Find where the given text appears and provide that cell's center as (X, Y) coordinate. 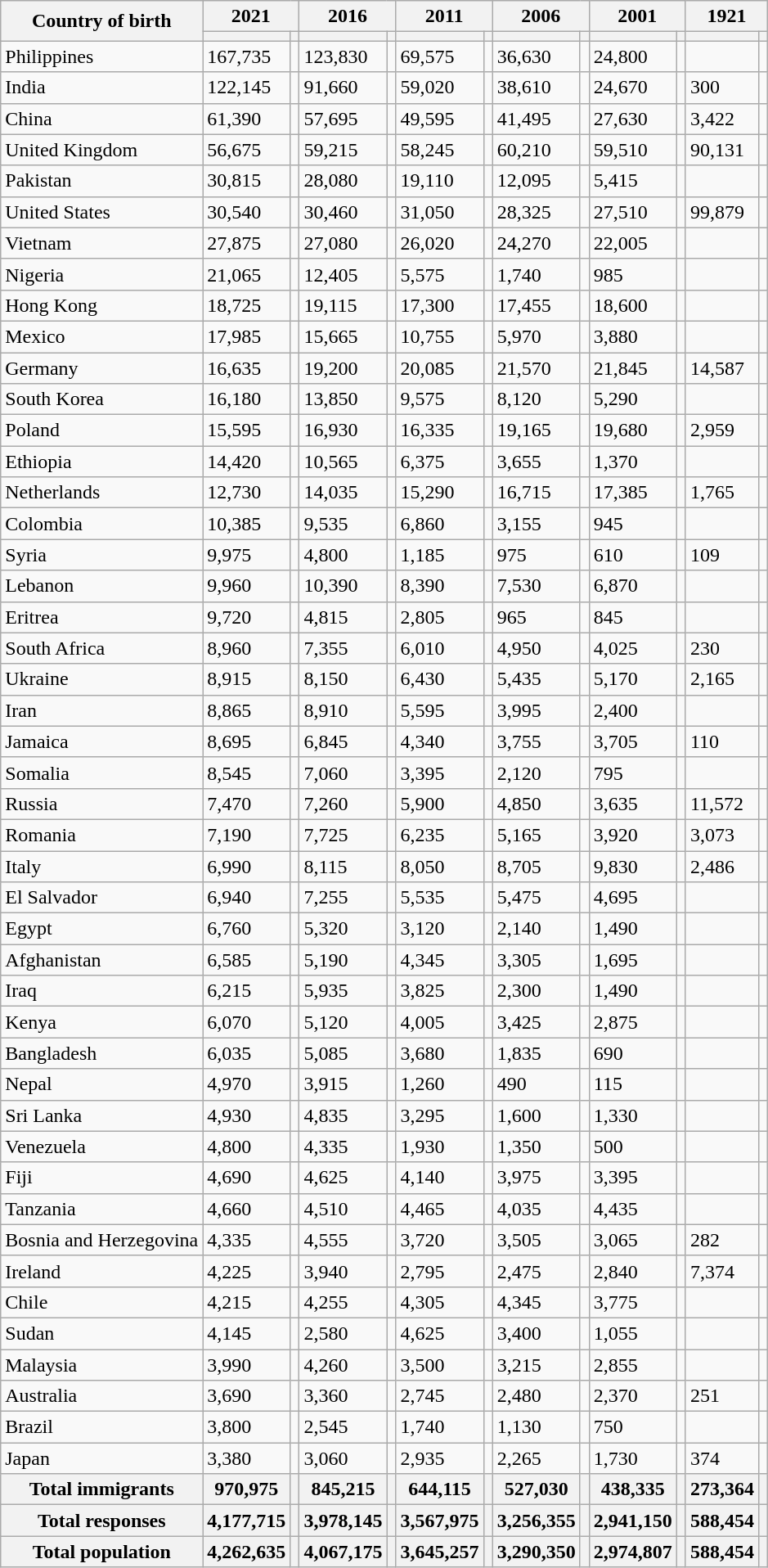
690 (633, 1053)
9,535 (344, 524)
3,635 (633, 804)
4,950 (537, 648)
5,900 (440, 804)
3,422 (721, 119)
17,385 (633, 493)
5,085 (344, 1053)
27,630 (633, 119)
4,690 (247, 1178)
24,270 (537, 243)
2,805 (440, 617)
1,260 (440, 1084)
Sri Lanka (101, 1115)
17,985 (247, 336)
4,005 (440, 1022)
300 (721, 88)
2,959 (721, 430)
27,080 (344, 243)
2,480 (537, 1396)
10,565 (344, 462)
24,800 (633, 56)
3,680 (440, 1053)
19,200 (344, 367)
3,690 (247, 1396)
49,595 (440, 119)
2,370 (633, 1396)
8,865 (247, 710)
Netherlands (101, 493)
5,190 (344, 960)
3,975 (537, 1178)
7,725 (344, 835)
19,115 (344, 305)
Somalia (101, 773)
4,305 (440, 1302)
8,915 (247, 679)
2,840 (633, 1271)
7,355 (344, 648)
10,385 (247, 524)
8,050 (440, 867)
4,695 (633, 898)
41,495 (537, 119)
500 (633, 1147)
5,320 (344, 929)
Total population (101, 1552)
3,400 (537, 1333)
57,695 (344, 119)
5,575 (440, 274)
1,695 (633, 960)
Kenya (101, 1022)
Brazil (101, 1427)
7,374 (721, 1271)
15,290 (440, 493)
United States (101, 212)
1,600 (537, 1115)
11,572 (721, 804)
Iran (101, 710)
8,390 (440, 586)
14,420 (247, 462)
374 (721, 1458)
Country of birth (101, 21)
Fiji (101, 1178)
1,130 (537, 1427)
3,290,350 (537, 1552)
Tanzania (101, 1209)
Venezuela (101, 1147)
18,600 (633, 305)
273,364 (721, 1489)
2011 (444, 16)
31,050 (440, 212)
7,530 (537, 586)
7,190 (247, 835)
18,725 (247, 305)
19,680 (633, 430)
3,825 (440, 991)
22,005 (633, 243)
8,695 (247, 741)
2,120 (537, 773)
Lebanon (101, 586)
5,165 (537, 835)
27,510 (633, 212)
China (101, 119)
5,435 (537, 679)
2016 (348, 16)
945 (633, 524)
60,210 (537, 150)
15,665 (344, 336)
19,165 (537, 430)
Japan (101, 1458)
110 (721, 741)
13,850 (344, 399)
3,915 (344, 1084)
3,775 (633, 1302)
230 (721, 648)
4,850 (537, 804)
5,290 (633, 399)
India (101, 88)
3,655 (537, 462)
167,735 (247, 56)
Vietnam (101, 243)
3,645,257 (440, 1552)
28,080 (344, 181)
17,455 (537, 305)
Romania (101, 835)
4,465 (440, 1209)
16,635 (247, 367)
12,730 (247, 493)
56,675 (247, 150)
8,960 (247, 648)
Australia (101, 1396)
99,879 (721, 212)
24,670 (633, 88)
4,660 (247, 1209)
6,010 (440, 648)
19,110 (440, 181)
4,215 (247, 1302)
15,595 (247, 430)
Bosnia and Herzegovina (101, 1240)
6,860 (440, 524)
Russia (101, 804)
4,435 (633, 1209)
6,585 (247, 960)
3,065 (633, 1240)
21,845 (633, 367)
Philippines (101, 56)
Bangladesh (101, 1053)
16,930 (344, 430)
6,375 (440, 462)
845 (633, 617)
3,995 (537, 710)
8,115 (344, 867)
30,540 (247, 212)
6,215 (247, 991)
845,215 (344, 1489)
1,350 (537, 1147)
3,705 (633, 741)
610 (633, 555)
El Salvador (101, 898)
4,145 (247, 1333)
3,360 (344, 1396)
490 (537, 1084)
United Kingdom (101, 150)
2,140 (537, 929)
3,800 (247, 1427)
Hong Kong (101, 305)
90,131 (721, 150)
1,370 (633, 462)
1,185 (440, 555)
5,970 (537, 336)
4,260 (344, 1364)
5,415 (633, 181)
2,941,150 (633, 1521)
109 (721, 555)
2,795 (440, 1271)
8,545 (247, 773)
3,505 (537, 1240)
3,295 (440, 1115)
3,155 (537, 524)
6,760 (247, 929)
3,500 (440, 1364)
South Korea (101, 399)
5,120 (344, 1022)
3,120 (440, 929)
4,177,715 (247, 1521)
10,390 (344, 586)
438,335 (633, 1489)
4,025 (633, 648)
4,067,175 (344, 1552)
985 (633, 274)
6,235 (440, 835)
7,060 (344, 773)
10,755 (440, 336)
5,170 (633, 679)
2,545 (344, 1427)
1,930 (440, 1147)
1921 (726, 16)
6,070 (247, 1022)
2,300 (537, 991)
36,630 (537, 56)
Nigeria (101, 274)
3,720 (440, 1240)
3,880 (633, 336)
795 (633, 773)
9,960 (247, 586)
4,835 (344, 1115)
2,935 (440, 1458)
965 (537, 617)
4,815 (344, 617)
9,830 (633, 867)
3,990 (247, 1364)
7,260 (344, 804)
14,587 (721, 367)
30,460 (344, 212)
5,935 (344, 991)
Poland (101, 430)
Iraq (101, 991)
2,400 (633, 710)
3,920 (633, 835)
527,030 (537, 1489)
4,262,635 (247, 1552)
38,610 (537, 88)
Pakistan (101, 181)
14,035 (344, 493)
2006 (541, 16)
Egypt (101, 929)
Total immigrants (101, 1489)
6,035 (247, 1053)
2,475 (537, 1271)
3,567,975 (440, 1521)
2,580 (344, 1333)
20,085 (440, 367)
4,140 (440, 1178)
Ethiopia (101, 462)
Sudan (101, 1333)
9,575 (440, 399)
6,870 (633, 586)
26,020 (440, 243)
3,305 (537, 960)
115 (633, 1084)
12,095 (537, 181)
4,225 (247, 1271)
58,245 (440, 150)
30,815 (247, 181)
3,380 (247, 1458)
1,835 (537, 1053)
750 (633, 1427)
8,705 (537, 867)
Malaysia (101, 1364)
3,940 (344, 1271)
16,335 (440, 430)
59,510 (633, 150)
1,765 (721, 493)
9,975 (247, 555)
1,055 (633, 1333)
Total responses (101, 1521)
123,830 (344, 56)
21,065 (247, 274)
5,535 (440, 898)
1,730 (633, 1458)
1,330 (633, 1115)
3,978,145 (344, 1521)
4,930 (247, 1115)
2,855 (633, 1364)
2,875 (633, 1022)
975 (537, 555)
28,325 (537, 212)
21,570 (537, 367)
Jamaica (101, 741)
2021 (251, 16)
4,035 (537, 1209)
9,720 (247, 617)
2,265 (537, 1458)
91,660 (344, 88)
Nepal (101, 1084)
Eritrea (101, 617)
5,595 (440, 710)
8,120 (537, 399)
69,575 (440, 56)
Germany (101, 367)
17,300 (440, 305)
3,215 (537, 1364)
282 (721, 1240)
6,845 (344, 741)
8,910 (344, 710)
South Africa (101, 648)
2,486 (721, 867)
122,145 (247, 88)
Chile (101, 1302)
3,256,355 (537, 1521)
6,940 (247, 898)
6,990 (247, 867)
8,150 (344, 679)
Mexico (101, 336)
3,060 (344, 1458)
Ukraine (101, 679)
61,390 (247, 119)
970,975 (247, 1489)
12,405 (344, 274)
4,555 (344, 1240)
Syria (101, 555)
16,180 (247, 399)
3,073 (721, 835)
Afghanistan (101, 960)
6,430 (440, 679)
Colombia (101, 524)
2,745 (440, 1396)
5,475 (537, 898)
16,715 (537, 493)
27,875 (247, 243)
7,255 (344, 898)
251 (721, 1396)
4,510 (344, 1209)
644,115 (440, 1489)
2,165 (721, 679)
4,255 (344, 1302)
4,340 (440, 741)
4,970 (247, 1084)
3,755 (537, 741)
2,974,807 (633, 1552)
3,425 (537, 1022)
59,020 (440, 88)
7,470 (247, 804)
59,215 (344, 150)
Italy (101, 867)
Ireland (101, 1271)
2001 (637, 16)
